For the text-containing cell, return its midpoint in [X, Y] coordinate format. 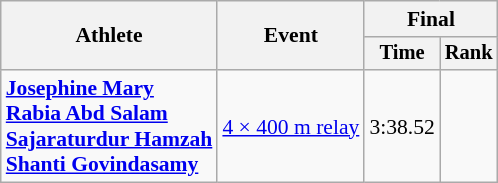
Josephine MaryRabia Abd SalamSajaraturdur HamzahShanti Govindasamy [110, 126]
Final [430, 19]
4 × 400 m relay [290, 126]
Event [290, 36]
Rank [469, 54]
Time [402, 54]
3:38.52 [402, 126]
Athlete [110, 36]
